Return (x, y) of the center of cell containing provided text 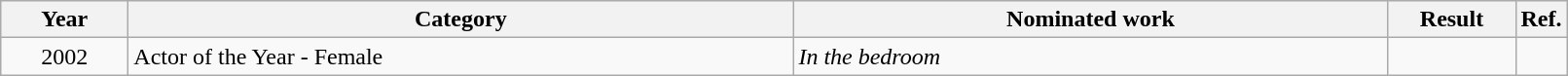
Year (64, 19)
Nominated work (1090, 19)
In the bedroom (1090, 57)
Result (1452, 19)
Actor of the Year - Female (461, 57)
Ref. (1542, 19)
Category (461, 19)
2002 (64, 57)
